Detect which cell encompasses the target text, then output its [x, y] center coordinate. 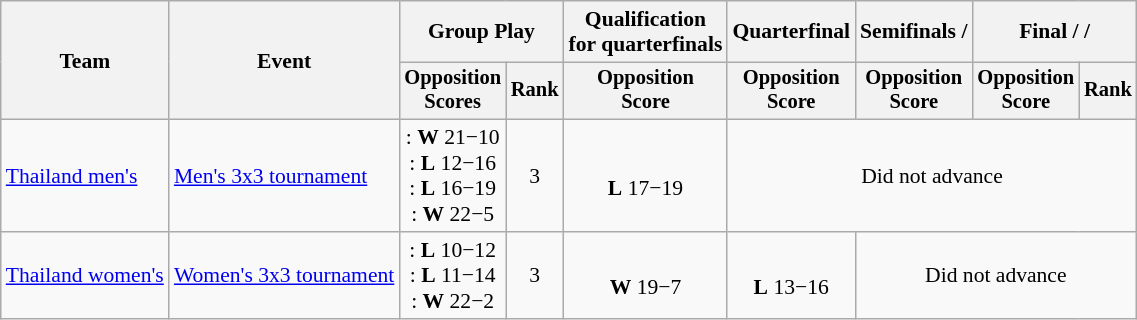
Group Play [481, 32]
Qualificationfor quarterfinals [646, 32]
Thailand women's [85, 276]
: W 21−10: L 12−16: L 16−19: W 22−5 [452, 176]
Men's 3x3 tournament [284, 176]
L 17−19 [646, 176]
Semifinals / [914, 32]
Women's 3x3 tournament [284, 276]
Thailand men's [85, 176]
Team [85, 60]
Final / / [1054, 32]
Quarterfinal [791, 32]
OppositionScores [452, 91]
: L 10−12: L 11−14: W 22−2 [452, 276]
W 19−7 [646, 276]
Event [284, 60]
L 13−16 [791, 276]
